For the text-containing cell, return its midpoint in (X, Y) coordinate format. 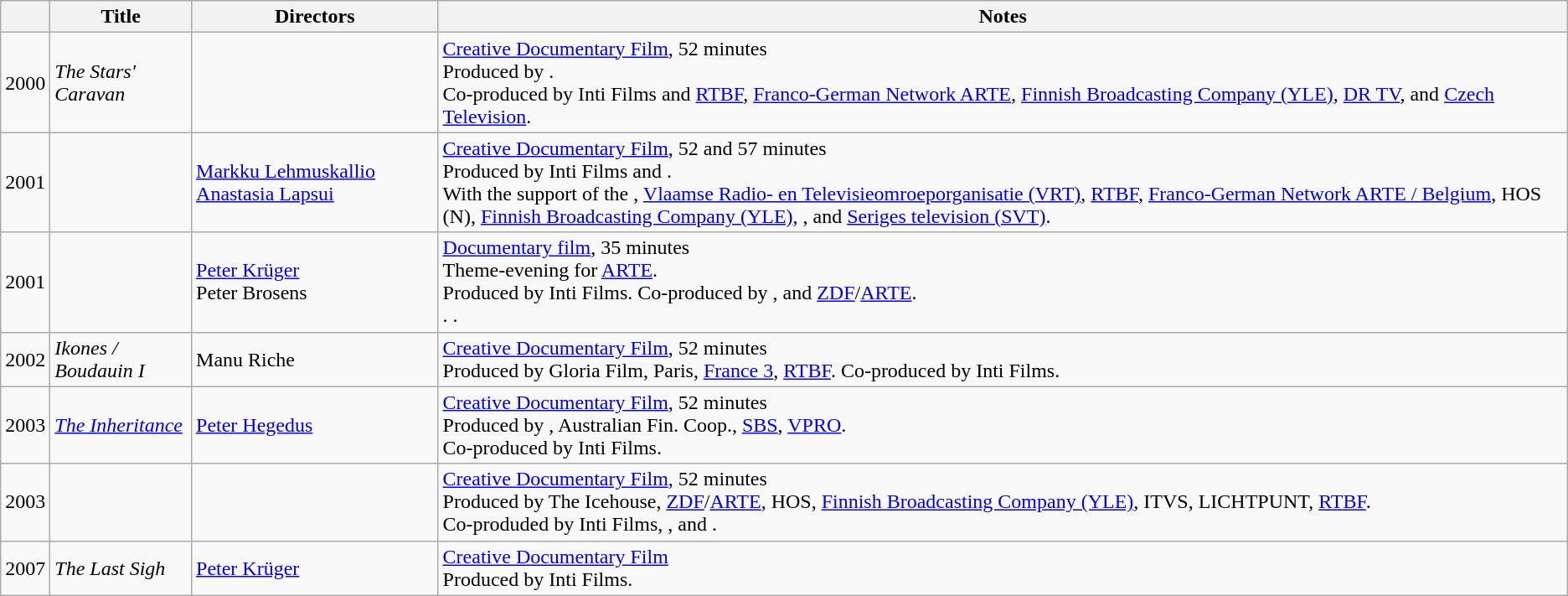
Creative Documentary Film, 52 minutesProduced by Gloria Film, Paris, France 3, RTBF. Co-produced by Inti Films. (1003, 359)
2000 (25, 82)
Peter Krüger (315, 568)
Creative Documentary Film, 52 minutesProduced by , Australian Fin. Coop., SBS, VPRO.Co-produced by Inti Films. (1003, 425)
Peter Hegedus (315, 425)
The Last Sigh (121, 568)
Peter KrügerPeter Brosens (315, 282)
2002 (25, 359)
The Stars' Caravan (121, 82)
Directors (315, 17)
Creative Documentary FilmProduced by Inti Films. (1003, 568)
Markku Lehmuskallio Anastasia Lapsui (315, 183)
Documentary film, 35 minutesTheme-evening for ARTE.Produced by Inti Films. Co-produced by , and ZDF/ARTE.. . (1003, 282)
Notes (1003, 17)
Title (121, 17)
Ikones / Boudauin I (121, 359)
Manu Riche (315, 359)
The Inheritance (121, 425)
2007 (25, 568)
